Find where the given text appears and provide that cell's center as [x, y] coordinate. 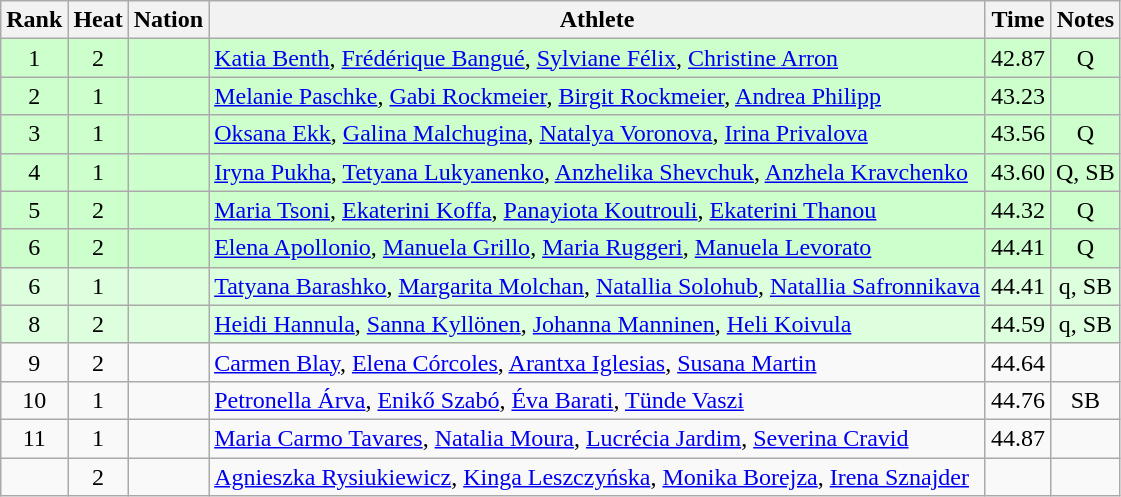
43.60 [1018, 172]
SB [1085, 400]
42.87 [1018, 58]
8 [34, 324]
44.64 [1018, 362]
9 [34, 362]
44.32 [1018, 210]
Melanie Paschke, Gabi Rockmeier, Birgit Rockmeier, Andrea Philipp [598, 96]
Rank [34, 20]
Iryna Pukha, Tetyana Lukyanenko, Anzhelika Shevchuk, Anzhela Kravchenko [598, 172]
Maria Carmo Tavares, Natalia Moura, Lucrécia Jardim, Severina Cravid [598, 438]
11 [34, 438]
Elena Apollonio, Manuela Grillo, Maria Ruggeri, Manuela Levorato [598, 248]
Q, SB [1085, 172]
44.76 [1018, 400]
Athlete [598, 20]
Katia Benth, Frédérique Bangué, Sylviane Félix, Christine Arron [598, 58]
Agnieszka Rysiukiewicz, Kinga Leszczyńska, Monika Borejza, Irena Sznajder [598, 477]
4 [34, 172]
Maria Tsoni, Ekaterini Koffa, Panayiota Koutrouli, Ekaterini Thanou [598, 210]
Heat [98, 20]
5 [34, 210]
3 [34, 134]
44.59 [1018, 324]
Time [1018, 20]
43.56 [1018, 134]
Heidi Hannula, Sanna Kyllönen, Johanna Manninen, Heli Koivula [598, 324]
Nation [168, 20]
Oksana Ekk, Galina Malchugina, Natalya Voronova, Irina Privalova [598, 134]
44.87 [1018, 438]
43.23 [1018, 96]
Petronella Árva, Enikő Szabó, Éva Barati, Tünde Vaszi [598, 400]
10 [34, 400]
Tatyana Barashko, Margarita Molchan, Natallia Solohub, Natallia Safronnikava [598, 286]
Notes [1085, 20]
Carmen Blay, Elena Córcoles, Arantxa Iglesias, Susana Martin [598, 362]
